Search for the cell housing the specified text and yield its (x, y) center coordinate. 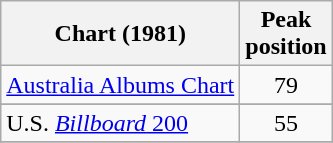
Peakposition (286, 34)
U.S. Billboard 200 (120, 123)
Australia Albums Chart (120, 85)
Chart (1981) (120, 34)
55 (286, 123)
79 (286, 85)
